Capture the cell that displays the provided text and extract its (X, Y) central coordinate. 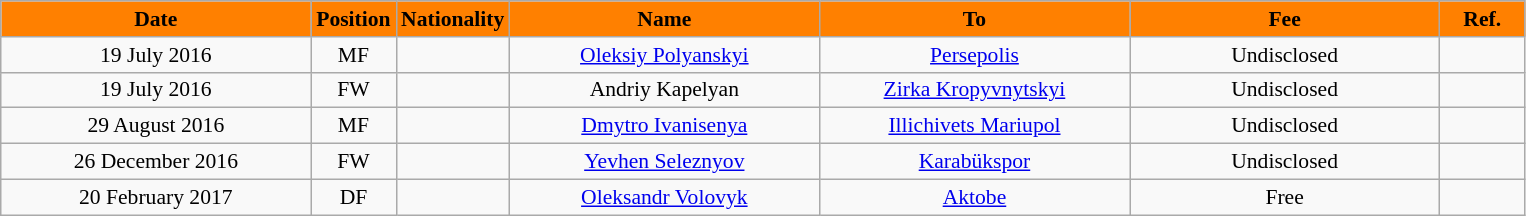
Dmytro Ivanisenya (664, 126)
Yevhen Seleznyov (664, 162)
Aktobe (974, 197)
Name (664, 19)
DF (354, 197)
Ref. (1482, 19)
29 August 2016 (156, 126)
Position (354, 19)
Karabükspor (974, 162)
26 December 2016 (156, 162)
Zirka Kropyvnytskyi (974, 90)
Persepolis (974, 55)
Nationality (452, 19)
Date (156, 19)
Fee (1285, 19)
Free (1285, 197)
Oleksandr Volovyk (664, 197)
20 February 2017 (156, 197)
Oleksiy Polyanskyi (664, 55)
To (974, 19)
Illichivets Mariupol (974, 126)
Andriy Kapelyan (664, 90)
